Output the [X, Y] coordinate of the center of the cell containing the given text.  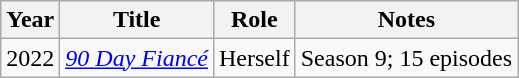
Herself [254, 58]
Notes [406, 20]
Role [254, 20]
Title [137, 20]
Season 9; 15 episodes [406, 58]
2022 [30, 58]
90 Day Fiancé [137, 58]
Year [30, 20]
